From the cell containing the given text, extract its center point as (X, Y) coordinate. 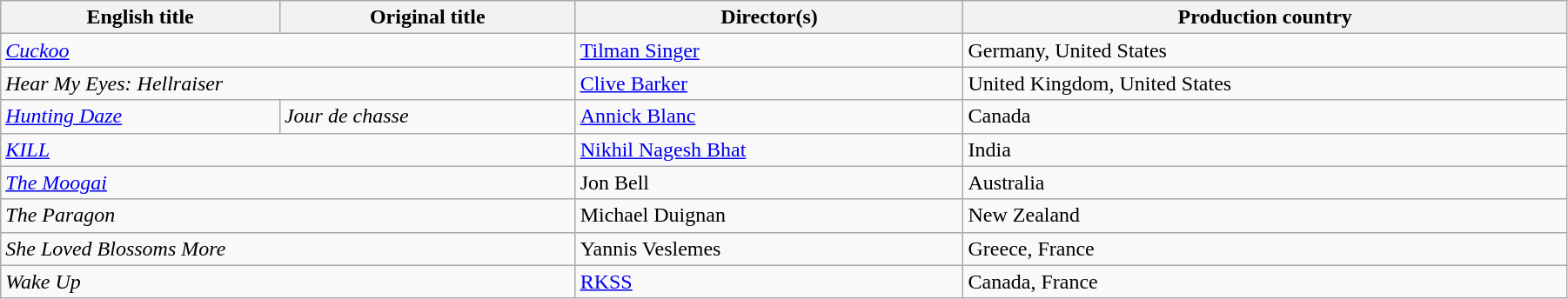
Hear My Eyes: Hellraiser (288, 83)
Wake Up (288, 282)
Germany, United States (1265, 50)
RKSS (769, 282)
Hunting Daze (141, 116)
Michael Duignan (769, 216)
KILL (288, 149)
Yannis Veslemes (769, 249)
Cuckoo (288, 50)
The Moogai (288, 183)
Australia (1265, 183)
Canada (1265, 116)
Nikhil Nagesh Bhat (769, 149)
The Paragon (288, 216)
Jon Bell (769, 183)
She Loved Blossoms More (288, 249)
Production country (1265, 17)
Original title (427, 17)
Canada, France (1265, 282)
New Zealand (1265, 216)
Director(s) (769, 17)
English title (141, 17)
Tilman Singer (769, 50)
India (1265, 149)
Greece, France (1265, 249)
United Kingdom, United States (1265, 83)
Clive Barker (769, 83)
Jour de chasse (427, 116)
Annick Blanc (769, 116)
